Scan for the cell matching the given text and deliver its [X, Y] coordinate at center. 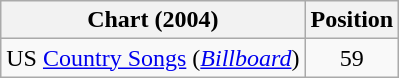
US Country Songs (Billboard) [153, 58]
Position [352, 20]
Chart (2004) [153, 20]
59 [352, 58]
